Determine the [x, y] coordinate at the center of the cell enclosing the given text.  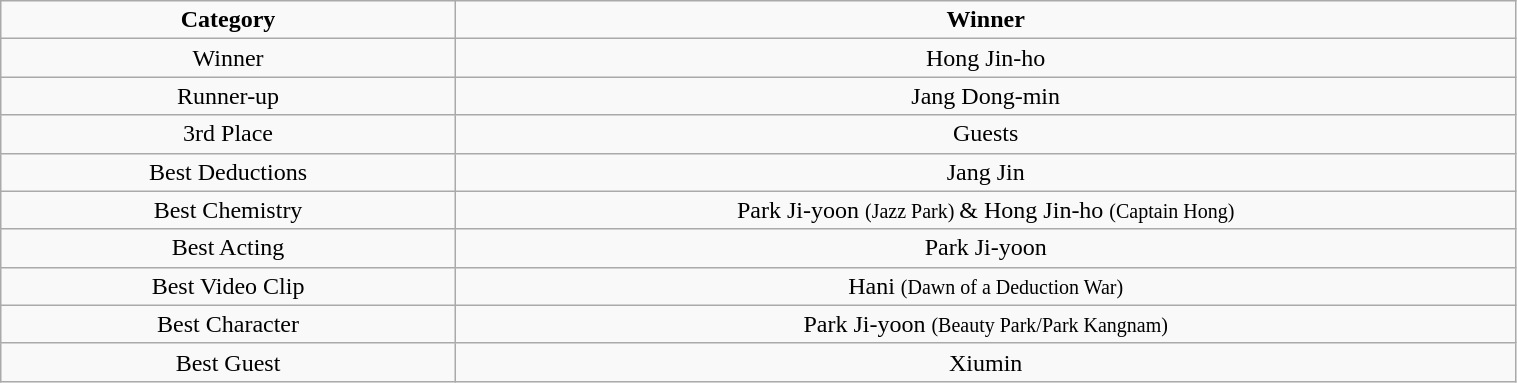
Hani (Dawn of a Deduction War) [986, 286]
Jang Dong-min [986, 96]
Jang Jin [986, 172]
Best Deductions [228, 172]
Best Chemistry [228, 210]
Category [228, 20]
Park Ji-yoon [986, 248]
Runner-up [228, 96]
Best Acting [228, 248]
Park Ji-yoon (Beauty Park/Park Kangnam) [986, 324]
Hong Jin-ho [986, 58]
Best Guest [228, 362]
Xiumin [986, 362]
Guests [986, 134]
Best Character [228, 324]
3rd Place [228, 134]
Best Video Clip [228, 286]
Park Ji-yoon (Jazz Park) & Hong Jin-ho (Captain Hong) [986, 210]
